Return the [X, Y] coordinate for the center point of the cell that contains the specified text.  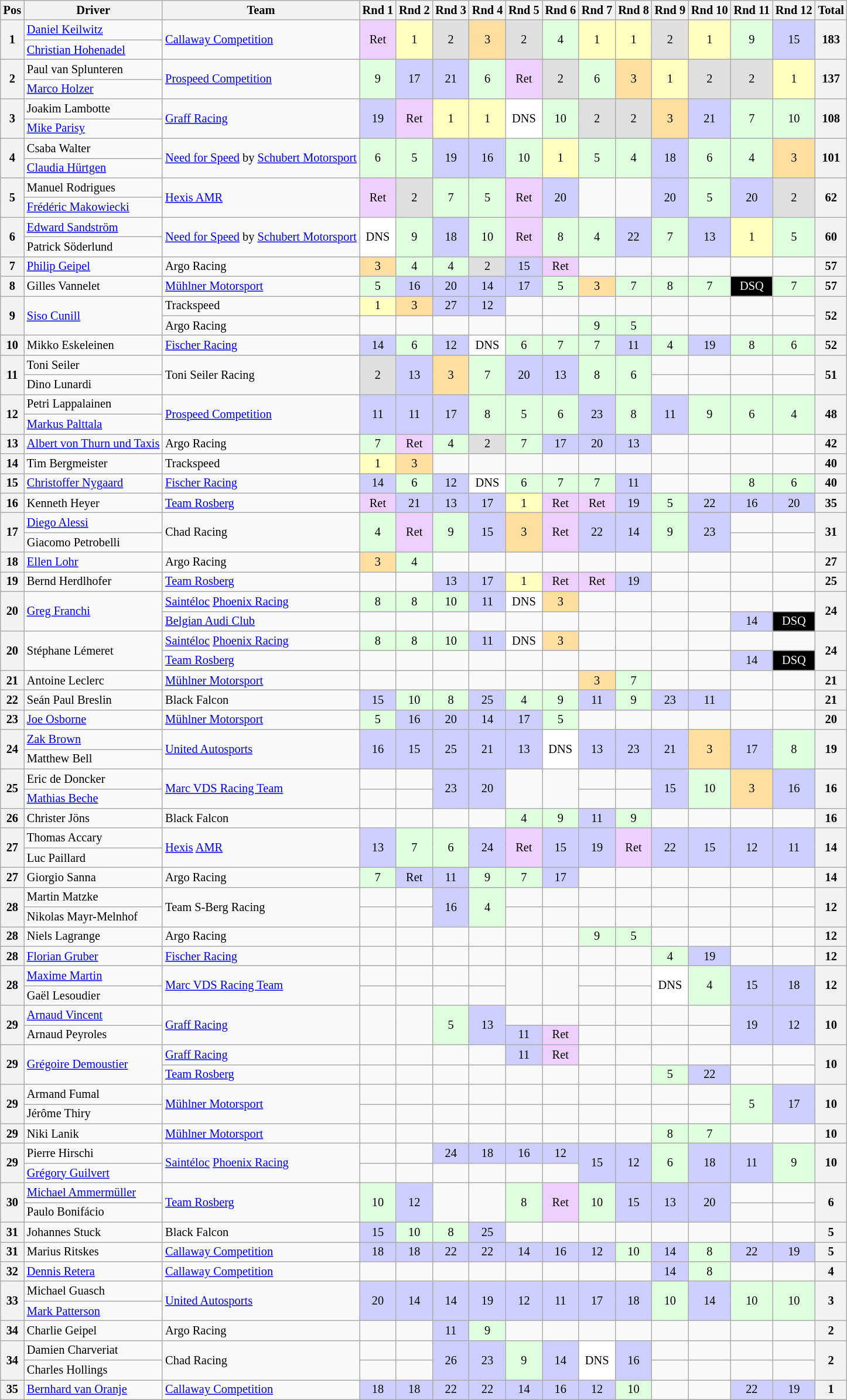
Paulo Bonifácio [93, 1212]
Pierre Hirschi [93, 1153]
Paul van Splunteren [93, 69]
Grégoire Demoustier [93, 1064]
Christian Hohenadel [93, 50]
Niels Lagrange [93, 936]
Markus Palttala [93, 424]
Eric de Doncker [93, 779]
Mike Parisy [93, 128]
Michael Guasch [93, 1291]
Rnd 7 [597, 10]
Charles Hollings [93, 1370]
Team [261, 10]
Mark Patterson [93, 1311]
Greg Franchi [93, 611]
Luc Paillard [93, 858]
60 [831, 237]
Patrick Söderlund [93, 247]
Rnd 2 [414, 10]
62 [831, 197]
32 [12, 1271]
Toni Seiler Racing [261, 375]
Kenneth Heyer [93, 503]
Claudia Hürtgen [93, 168]
33 [12, 1301]
137 [831, 78]
Florian Gruber [93, 956]
Maxime Martin [93, 976]
Diego Alessi [93, 522]
Johannes Stuck [93, 1232]
Toni Seiler [93, 365]
Rnd 3 [450, 10]
Rnd 9 [670, 10]
Gilles Vannelet [93, 286]
Joe Osborne [93, 720]
Mikko Eskeleinen [93, 345]
Antoine Leclerc [93, 680]
Joakim Lambotte [93, 109]
Rnd 1 [378, 10]
Jérôme Thiry [93, 1114]
Giorgio Sanna [93, 877]
Zak Brown [93, 740]
108 [831, 118]
Pos [12, 10]
Armand Fumal [93, 1094]
Bernhard van Oranje [93, 1389]
Marius Ritskes [93, 1252]
Thomas Accary [93, 838]
Manuel Rodrigues [93, 187]
Albert von Thurn und Taxis [93, 444]
48 [831, 413]
Giacomo Petrobelli [93, 542]
Damien Charveriat [93, 1350]
Tim Bergmeister [93, 463]
Frédéric Makowiecki [93, 207]
51 [831, 375]
Martin Matzke [93, 897]
Rnd 6 [561, 10]
101 [831, 158]
Rnd 4 [487, 10]
Niki Lanik [93, 1134]
Total [831, 10]
Marco Holzer [93, 89]
Ellen Lohr [93, 562]
Grégory Guilvert [93, 1173]
Rnd 12 [794, 10]
Matthew Bell [93, 759]
Dino Lunardi [93, 385]
30 [12, 1203]
Edward Sandström [93, 227]
Driver [93, 10]
Siso Cunill [93, 315]
183 [831, 40]
Csaba Walter [93, 148]
Arnaud Peyroles [93, 1035]
Gaël Lesoudier [93, 995]
Team S-Berg Racing [261, 906]
Christer Jöns [93, 818]
Christoffer Nygaard [93, 483]
Bernd Herdlhofer [93, 581]
Stéphane Lémeret [93, 650]
Daniel Keilwitz [93, 30]
42 [831, 444]
Dennis Retera [93, 1271]
Philip Geipel [93, 266]
Nikolas Mayr-Melnhof [93, 917]
Rnd 10 [710, 10]
Charlie Geipel [93, 1330]
Mathias Beche [93, 799]
Belgian Audi Club [261, 621]
Seán Paul Breslin [93, 700]
Rnd 8 [633, 10]
Rnd 5 [524, 10]
Petri Lappalainen [93, 404]
Rnd 11 [752, 10]
Arnaud Vincent [93, 1015]
Michael Ammermüller [93, 1193]
